Scan for the cell matching the given text and deliver its [X, Y] coordinate at center. 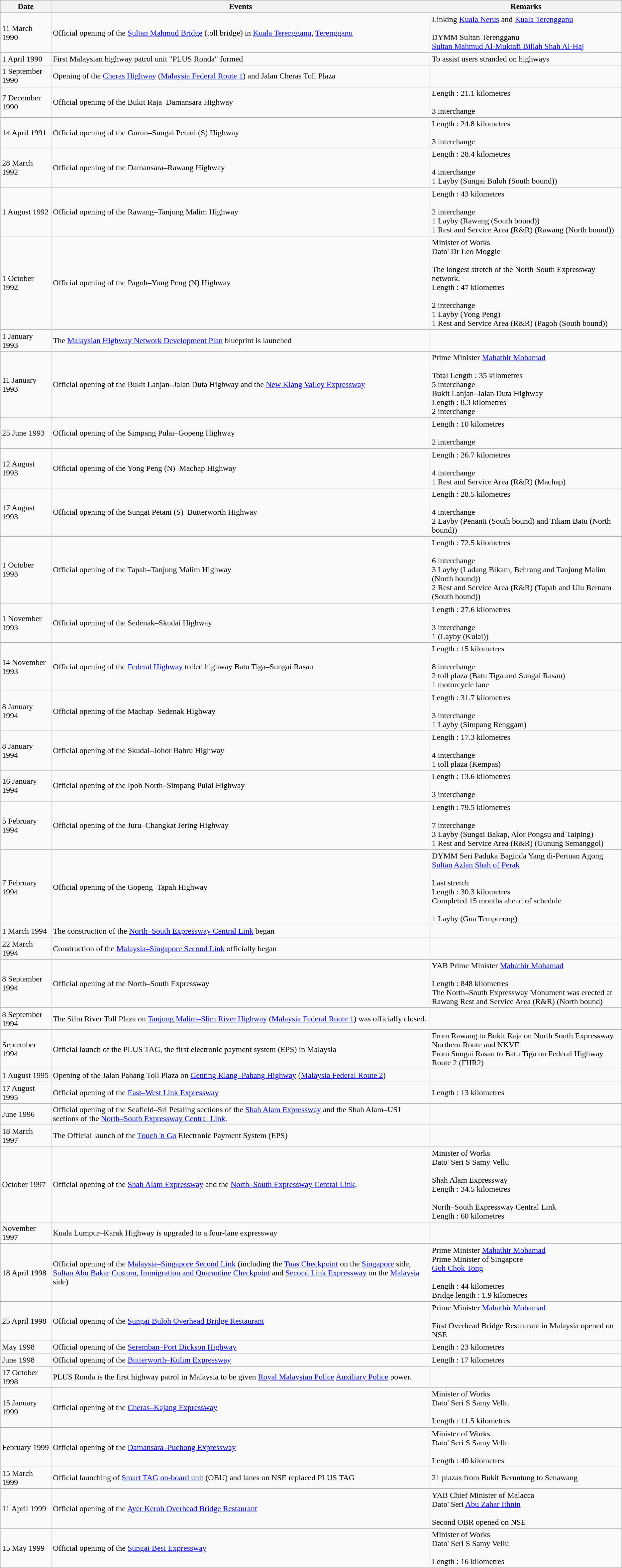
Length : 27.6 kilometres3 interchange1 (Layby (Kulai)) [526, 623]
June 1998 [26, 1360]
Official opening of the Sultan Mahmud Bridge (toll bridge) in Kuala Terengganu, Terengganu [241, 33]
The construction of the North–South Expressway Central Link began [241, 931]
15 March 1999 [26, 1478]
Opening of the Cheras Highway (Malaysia Federal Route 1) and Jalan Cheras Toll Plaza [241, 76]
Remarks [526, 7]
Length : 26.7 kilometres4 interchange1 Rest and Service Area (R&R) (Machap) [526, 468]
Construction of the Malaysia–Singapore Second Link officially began [241, 948]
Events [241, 7]
Official opening of the Sungai Petani (S)–Butterworth Highway [241, 512]
28 March 1992 [26, 168]
17 August 1995 [26, 1093]
12 August 1993 [26, 468]
21 plazas from Bukit Beruntung to Senawang [526, 1478]
Official launching of Smart TAG on-board unit (OBU) and lanes on NSE replaced PLUS TAG [241, 1478]
Length : 15 kilometres8 interchange2 toll plaza (Batu Tiga and Sungai Rasau)1 motorcycle lane [526, 667]
Minister of WorksDato' Seri S Samy VelluLength : 16 kilometres [526, 1548]
25 April 1998 [26, 1321]
22 March 1994 [26, 948]
Official opening of the Sungai Buloh Overhead Bridge Restaurant [241, 1321]
14 April 1991 [26, 133]
Official opening of the Simpang Pulai–Gopeng Highway [241, 433]
11 March 1990 [26, 33]
The Official launch of the Touch 'n Go Electronic Payment System (EPS) [241, 1136]
18 April 1998 [26, 1273]
11 January 1993 [26, 384]
Length : 13 kilometres [526, 1093]
Official opening of the Pagoh–Yong Peng (N) Highway [241, 283]
Official opening of the Gopeng–Tapah Highway [241, 887]
Length : 17.3 kilometres4 interchange1 toll plaza (Kempas) [526, 751]
7 February 1994 [26, 887]
Length : 10 kilometres2 interchange [526, 433]
Prime Minister Mahathir MohamadFirst Overhead Bridge Restaurant in Malaysia opened on NSE [526, 1321]
Kuala Lumpur–Karak Highway is upgraded to a four-lane expressway [241, 1233]
7 December 1990 [26, 102]
Official opening of the Bukit Lanjan–Jalan Duta Highway and the New Klang Valley Expressway [241, 384]
Minister of WorksDato' Seri S Samy VelluLength : 11.5 kilometres [526, 1408]
Official opening of the Bukit Raja–Damansara Highway [241, 102]
Official opening of the Gurun–Sungai Petani (S) Highway [241, 133]
11 April 1999 [26, 1508]
To assist users stranded on highways [526, 59]
Opening of the Jalan Pahang Toll Plaza on Genting Klang–Pahang Highway (Malaysia Federal Route 2) [241, 1075]
First Malaysian highway patrol unit "PLUS Ronda" formed [241, 59]
Official opening of the Damansara–Rawang Highway [241, 168]
1 August 1992 [26, 212]
Official opening of the Cheras–Kajang Expressway [241, 1408]
Minister of WorksDato' Seri S Samy VelluShah Alam ExpresswayLength : 34.5 kilometresNorth–South Expressway Central LinkLength : 60 kilometres [526, 1184]
16 January 1994 [26, 786]
Length : 21.1 kilometres3 interchange [526, 102]
Length : 23 kilometres [526, 1347]
Official opening of the Damansara–Puchong Expressway [241, 1447]
Length : 28.4 kilometres4 interchange1 Layby (Sungai Buloh (South bound)) [526, 168]
Official opening of the North–South Expressway [241, 983]
Official opening of the Ayer Keroh Overhead Bridge Restaurant [241, 1508]
Official opening of the Tapah–Tanjung Malim Highway [241, 570]
25 June 1993 [26, 433]
Official opening of the East–West Link Expressway [241, 1093]
18 March 1997 [26, 1136]
Official opening of the Yong Peng (N)–Machap Highway [241, 468]
The Malaysian Highway Network Development Plan blueprint is launched [241, 340]
Official opening of the Sungai Besi Expressway [241, 1548]
February 1999 [26, 1447]
The Silm River Toll Plaza on Tanjung Malim–Slim River Highway (Malaysia Federal Route 1) was officially closed. [241, 1019]
Length : 43 kilometres2 interchange1 Layby (Rawang (South bound))1 Rest and Service Area (R&R) (Rawang (North bound)) [526, 212]
1 September 1990 [26, 76]
Official opening of the Shah Alam Expressway and the North–South Expressway Central Link. [241, 1184]
Official launch of the PLUS TAG, the first electronic payment system (EPS) in Malaysia [241, 1049]
Official opening of the Ipoh North–Simpang Pulai Highway [241, 786]
Official opening of the Seremban–Port Dickson Highway [241, 1347]
PLUS Ronda is the first highway patrol in Malaysia to be given Royal Malaysian Police Auxiliary Police power. [241, 1377]
Date [26, 7]
Official opening of the Skudai–Johor Bahru Highway [241, 751]
15 January 1999 [26, 1408]
17 August 1993 [26, 512]
From Rawang to Bukit Raja on North South Expressway Northern Route and NKVEFrom Sungai Rasau to Batu Tiga on Federal Highway Route 2 (FHR2) [526, 1049]
May 1998 [26, 1347]
Official opening of the Rawang–Tanjung Malim Highway [241, 212]
14 November 1993 [26, 667]
Length : 79.5 kilometres7 interchange3 Layby (Sungai Bakap, Alor Pongsu and Taiping)1 Rest and Service Area (R&R) (Gunung Semanggol) [526, 825]
October 1997 [26, 1184]
1 August 1995 [26, 1075]
Official opening of the Juru–Changkat Jering Highway [241, 825]
Official opening of the Machap–Sedenak Highway [241, 711]
5 February 1994 [26, 825]
Length : 17 kilometres [526, 1360]
15 May 1999 [26, 1548]
1 April 1990 [26, 59]
Length : 24.8 kilometres3 interchange [526, 133]
Linking Kuala Nerus and Kuala TerengganuDYMM Sultan TerengganuSultan Mahmud Al-Muktafi Billah Shah Al-Haj [526, 33]
1 November 1993 [26, 623]
Official opening of the Federal Highway tolled highway Batu Tiga–Sungai Rasau [241, 667]
Length : 28.5 kilometres4 interchange2 Layby (Penanti (South bound) and Tikam Batu (North bound)) [526, 512]
Minister of WorksDato' Seri S Samy VelluLength : 40 kilometres [526, 1447]
Length : 31.7 kilometres3 interchange1 Layby (Simpang Renggam) [526, 711]
September 1994 [26, 1049]
November 1997 [26, 1233]
YAB Chief Minister of MalaccaDato' Seri Abu Zahar IthninSecond OBR opened on NSE [526, 1508]
June 1996 [26, 1114]
Official opening of the Sedenak–Skudai Highway [241, 623]
Prime Minister Mahathir MohamadPrime Minister of SingaporeGoh Chok TongLength : 44 kilometresBridge length : 1.9 kilometres [526, 1273]
Prime Minister Mahathir MohamadTotal Length : 35 kilometres5 interchangeBukit Lanjan–Jalan Duta HighwayLength : 8.3 kilometres2 interchange [526, 384]
1 January 1993 [26, 340]
Official opening of the Butterworth–Kulim Expressway [241, 1360]
17 October 1998 [26, 1377]
1 March 1994 [26, 931]
1 October 1993 [26, 570]
Length : 13.6 kilometres3 interchange [526, 786]
1 October 1992 [26, 283]
